Locate the cell with the specified text and output its (x, y) center coordinate. 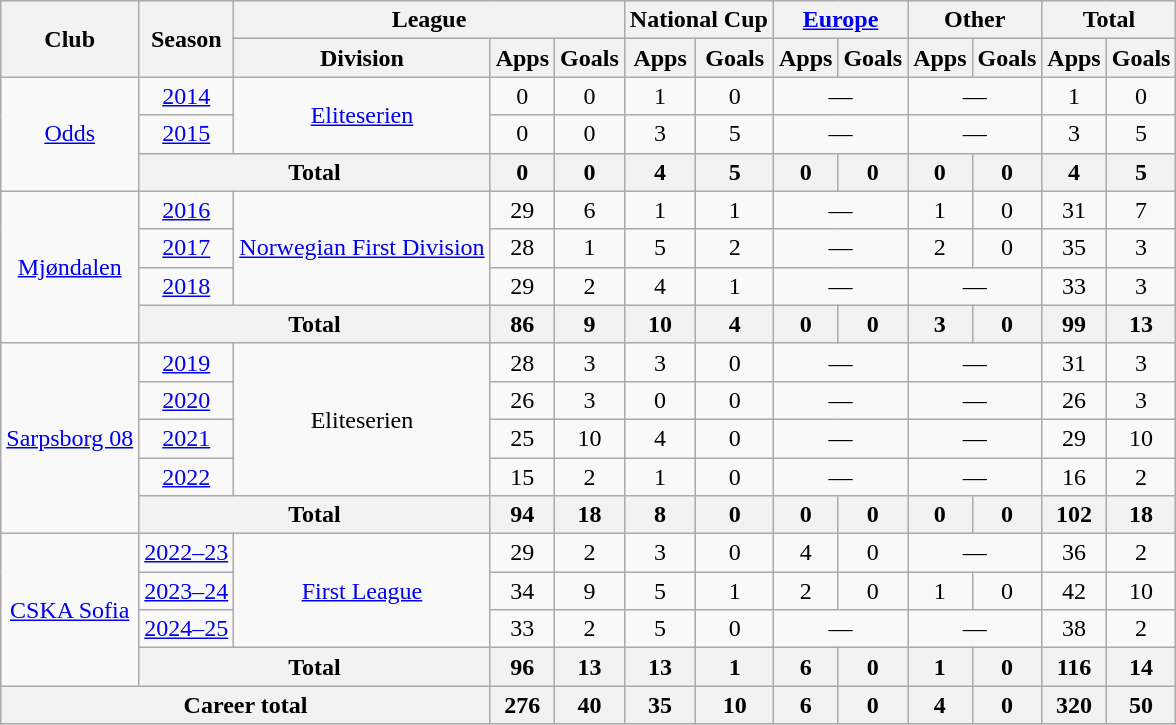
Club (70, 39)
2019 (186, 362)
Norwegian First Division (362, 248)
8 (660, 515)
Mjøndalen (70, 267)
15 (522, 477)
94 (522, 515)
320 (1074, 705)
Europe (840, 20)
116 (1074, 667)
2015 (186, 134)
Sarpsborg 08 (70, 438)
50 (1141, 705)
36 (1074, 553)
League (430, 20)
16 (1074, 477)
2022 (186, 477)
2022–23 (186, 553)
14 (1141, 667)
42 (1074, 591)
First League (362, 591)
Division (362, 58)
2018 (186, 286)
276 (522, 705)
7 (1141, 210)
National Cup (698, 20)
2016 (186, 210)
2023–24 (186, 591)
2021 (186, 438)
25 (522, 438)
2017 (186, 248)
2020 (186, 400)
Odds (70, 134)
CSKA Sofia (70, 610)
Career total (246, 705)
38 (1074, 629)
2014 (186, 96)
Season (186, 39)
Other (975, 20)
2024–25 (186, 629)
40 (590, 705)
102 (1074, 515)
96 (522, 667)
34 (522, 591)
86 (522, 324)
99 (1074, 324)
